Detect which cell encompasses the target text, then output its (X, Y) center coordinate. 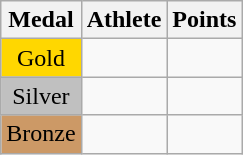
Gold (41, 58)
Medal (41, 20)
Silver (41, 96)
Points (204, 20)
Athlete (124, 20)
Bronze (41, 134)
